Return the (X, Y) coordinate for the center point of the cell that contains the specified text.  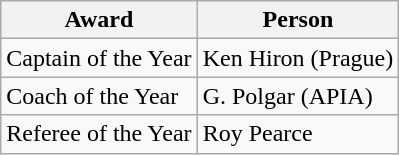
Award (99, 20)
Roy Pearce (298, 134)
Person (298, 20)
Ken Hiron (Prague) (298, 58)
Referee of the Year (99, 134)
Captain of the Year (99, 58)
Coach of the Year (99, 96)
G. Polgar (APIA) (298, 96)
